Detect which cell encompasses the target text, then output its [X, Y] center coordinate. 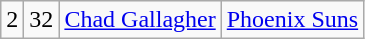
32 [42, 20]
2 [12, 20]
Chad Gallagher [140, 20]
Phoenix Suns [292, 20]
